Provide the [X, Y] coordinate of the cell's center where the given text is located.  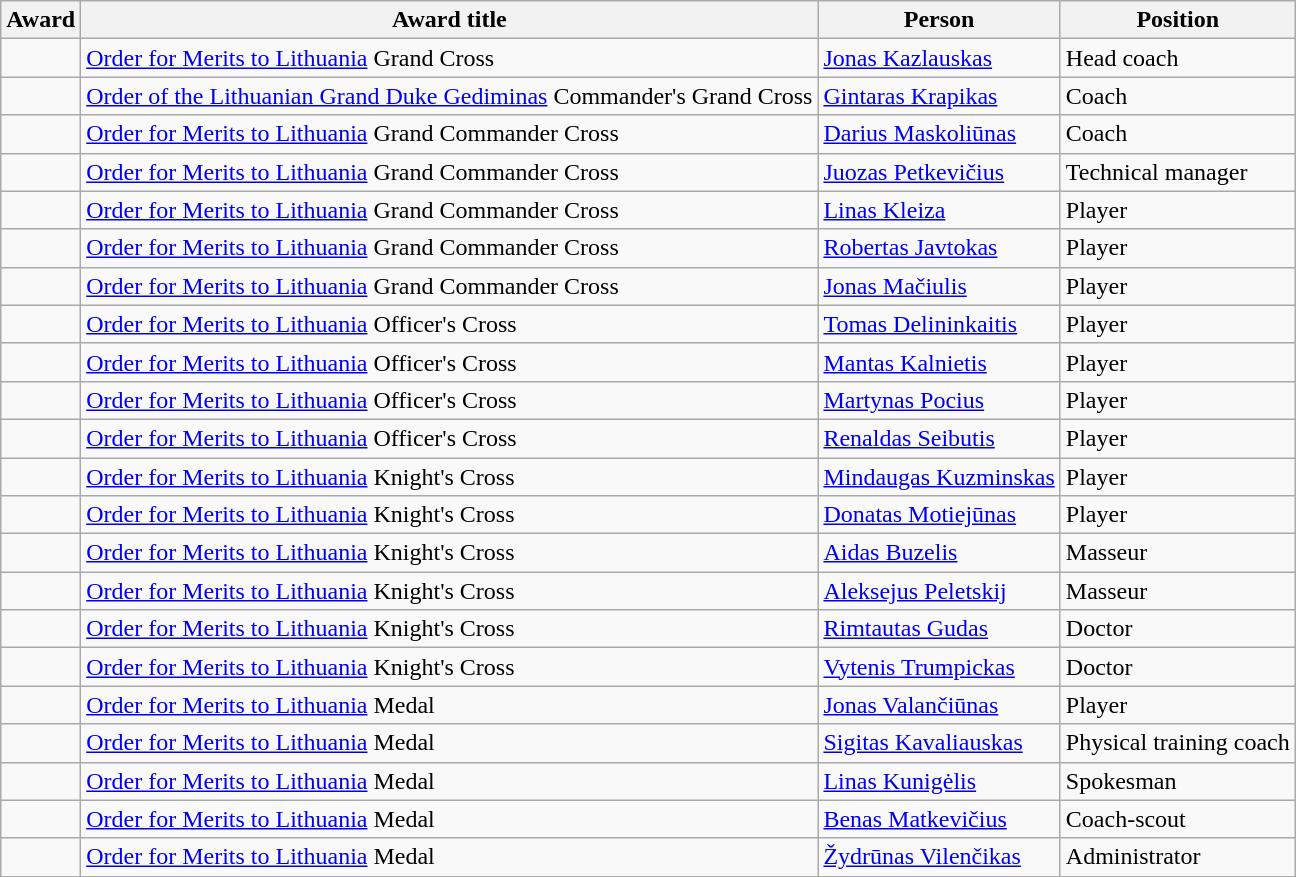
Order of the Lithuanian Grand Duke Gediminas Commander's Grand Cross [450, 96]
Tomas Delininkaitis [939, 324]
Spokesman [1178, 781]
Linas Kunigėlis [939, 781]
Renaldas Seibutis [939, 438]
Vytenis Trumpickas [939, 667]
Sigitas Kavaliauskas [939, 743]
Robertas Javtokas [939, 248]
Award [41, 20]
Rimtautas Gudas [939, 629]
Donatas Motiejūnas [939, 515]
Jonas Kazlauskas [939, 58]
Aidas Buzelis [939, 553]
Darius Maskoliūnas [939, 134]
Position [1178, 20]
Jonas Mačiulis [939, 286]
Gintaras Krapikas [939, 96]
Head coach [1178, 58]
Order for Merits to Lithuania Grand Cross [450, 58]
Juozas Petkevičius [939, 172]
Mantas Kalnietis [939, 362]
Jonas Valančiūnas [939, 705]
Aleksejus Peletskij [939, 591]
Physical training coach [1178, 743]
Administrator [1178, 857]
Žydrūnas Vilenčikas [939, 857]
Award title [450, 20]
Benas Matkevičius [939, 819]
Mindaugas Kuzminskas [939, 477]
Linas Kleiza [939, 210]
Technical manager [1178, 172]
Person [939, 20]
Coach-scout [1178, 819]
Martynas Pocius [939, 400]
